Output the [X, Y] coordinate of the center of the cell containing the given text.  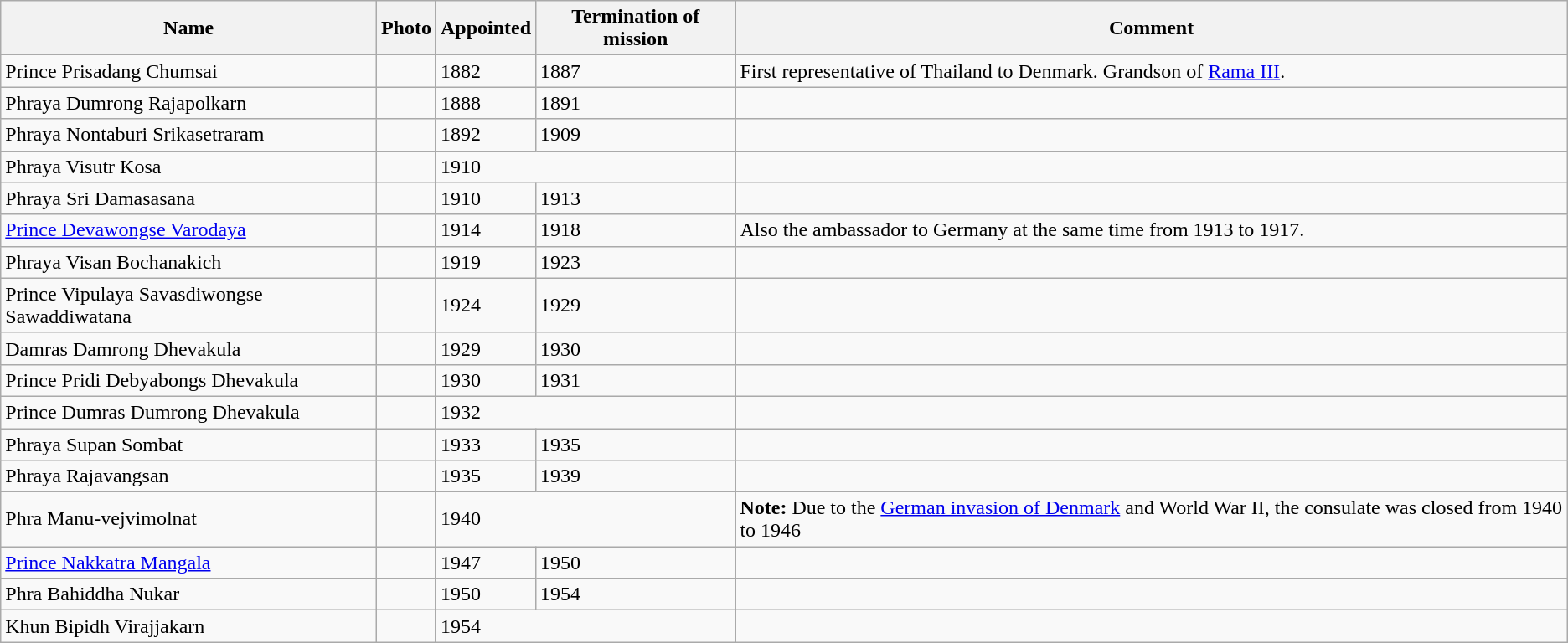
1923 [636, 262]
Phraya Supan Sombat [189, 445]
1891 [636, 103]
1882 [486, 71]
Photo [405, 28]
Phraya Nontaburi Srikasetraram [189, 135]
Appointed [486, 28]
1892 [486, 135]
Prince Dumras Dumrong Dhevakula [189, 412]
1939 [636, 476]
Phraya Rajavangsan [189, 476]
Prince Devawongse Varodaya [189, 230]
Phra Manu-vejvimolnat [189, 519]
Phraya Sri Damasasana [189, 198]
Termination of mission [636, 28]
1914 [486, 230]
1909 [636, 135]
First representative of Thailand to Denmark. Grandson of Rama III. [1151, 71]
1919 [486, 262]
1887 [636, 71]
Damras Damrong Dhevakula [189, 348]
1888 [486, 103]
1918 [636, 230]
Also the ambassador to Germany at the same time from 1913 to 1917. [1151, 230]
Prince Prisadang Chumsai [189, 71]
Phraya Dumrong Rajapolkarn [189, 103]
Prince Vipulaya Savasdiwongse Sawaddiwatana [189, 305]
1940 [585, 519]
Khun Bipidh Virajjakarn [189, 626]
Phraya Visan Bochanakich [189, 262]
Comment [1151, 28]
Prince Nakkatra Mangala [189, 563]
1924 [486, 305]
1933 [486, 445]
Note: Due to the German invasion of Denmark and World War II, the consulate was closed from 1940 to 1946 [1151, 519]
1947 [486, 563]
Phra Bahiddha Nukar [189, 594]
1931 [636, 380]
1932 [585, 412]
Phraya Visutr Kosa [189, 167]
1913 [636, 198]
Name [189, 28]
Prince Pridi Debyabongs Dhevakula [189, 380]
